Output the (x, y) coordinate of the center of the cell containing the given text.  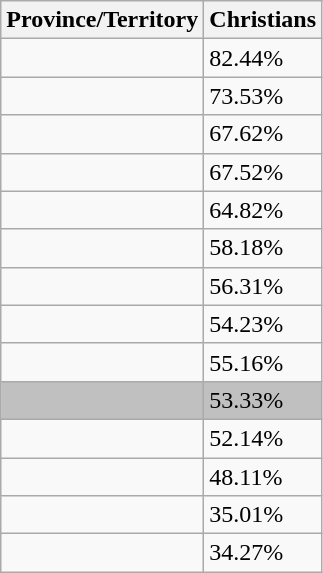
Province/Territory (102, 20)
58.18% (263, 248)
56.31% (263, 286)
48.11% (263, 477)
35.01% (263, 515)
Christians (263, 20)
52.14% (263, 438)
55.16% (263, 362)
54.23% (263, 324)
64.82% (263, 210)
67.52% (263, 172)
53.33% (263, 400)
34.27% (263, 553)
73.53% (263, 96)
82.44% (263, 58)
67.62% (263, 134)
